For the text-containing cell, return its midpoint in (x, y) coordinate format. 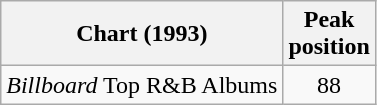
Billboard Top R&B Albums (142, 85)
Chart (1993) (142, 34)
88 (329, 85)
Peakposition (329, 34)
